Detect which cell encompasses the target text, then output its [x, y] center coordinate. 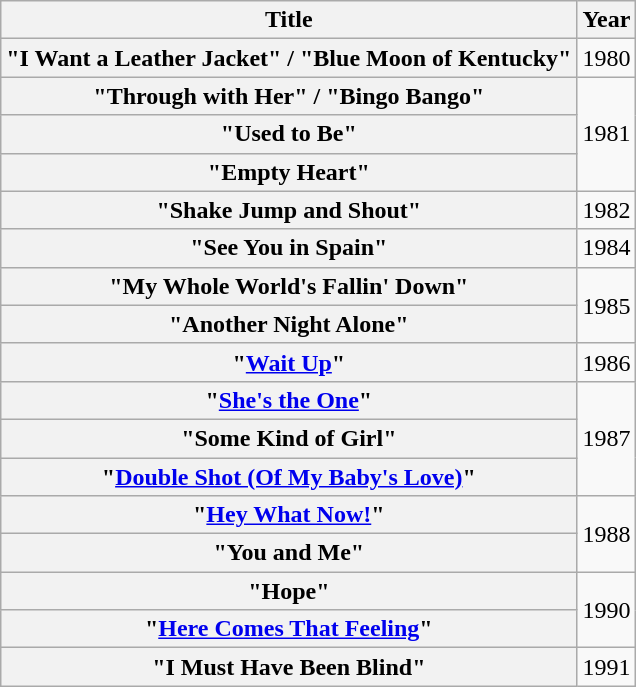
"She's the One" [289, 400]
"I Must Have Been Blind" [289, 667]
1987 [606, 438]
"Wait Up" [289, 362]
1986 [606, 362]
1980 [606, 58]
Year [606, 20]
"Some Kind of Girl" [289, 438]
"Hope" [289, 591]
1981 [606, 134]
Title [289, 20]
1982 [606, 210]
"Another Night Alone" [289, 324]
"Empty Heart" [289, 172]
"Double Shot (Of My Baby's Love)" [289, 477]
1991 [606, 667]
"I Want a Leather Jacket" / "Blue Moon of Kentucky" [289, 58]
"You and Me" [289, 553]
1984 [606, 248]
1985 [606, 305]
"Shake Jump and Shout" [289, 210]
1990 [606, 610]
"Through with Her" / "Bingo Bango" [289, 96]
"Hey What Now!" [289, 515]
1988 [606, 534]
"See You in Spain" [289, 248]
"Here Comes That Feeling" [289, 629]
"Used to Be" [289, 134]
"My Whole World's Fallin' Down" [289, 286]
